Capture the cell that displays the provided text and extract its (X, Y) central coordinate. 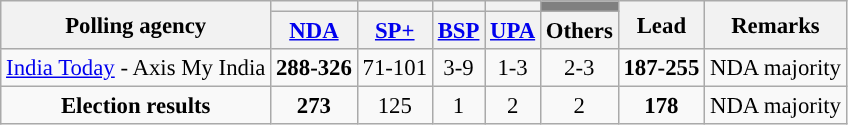
273 (314, 106)
Polling agency (136, 25)
178 (662, 106)
125 (394, 106)
Others (579, 31)
2-3 (579, 68)
BSP (458, 31)
71-101 (394, 68)
Remarks (776, 25)
187-255 (662, 68)
UPA (513, 31)
India Today - Axis My India (136, 68)
3-9 (458, 68)
288-326 (314, 68)
1 (458, 106)
Election results (136, 106)
Lead (662, 25)
NDA (314, 31)
SP+ (394, 31)
1-3 (513, 68)
